Provide the [X, Y] coordinate of the cell's center where the given text is located.  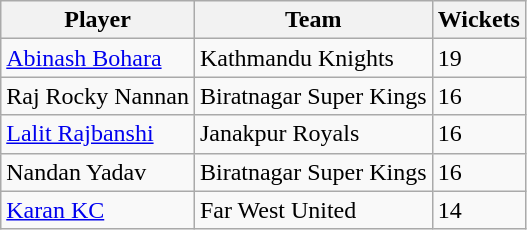
Far West United [313, 210]
Karan KC [98, 210]
Player [98, 20]
Wickets [478, 20]
Janakpur Royals [313, 134]
Kathmandu Knights [313, 58]
14 [478, 210]
19 [478, 58]
Lalit Rajbanshi [98, 134]
Team [313, 20]
Nandan Yadav [98, 172]
Abinash Bohara [98, 58]
Raj Rocky Nannan [98, 96]
